For the text-containing cell, return its midpoint in (X, Y) coordinate format. 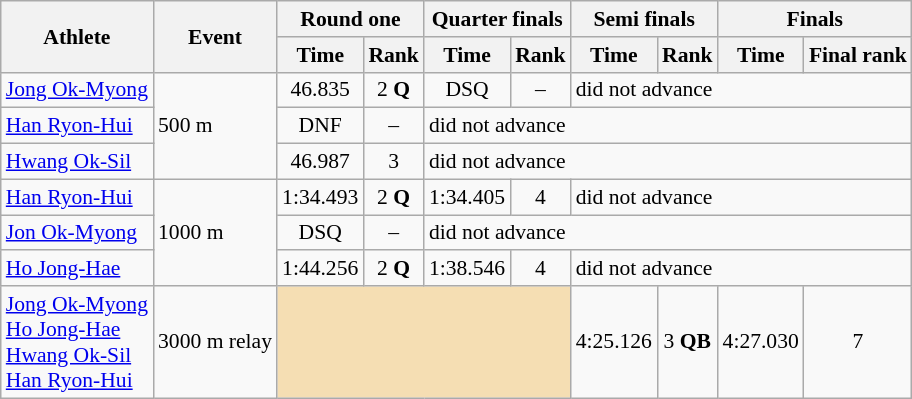
7 (858, 342)
Finals (815, 19)
Semi finals (644, 19)
Final rank (858, 55)
46.987 (320, 162)
3 QB (688, 342)
DNF (320, 126)
4:25.126 (614, 342)
Round one (350, 19)
Hwang Ok-Sil (77, 162)
500 m (215, 126)
Jong Ok-MyongHo Jong-HaeHwang Ok-SilHan Ryon-Hui (77, 342)
Quarter finals (498, 19)
Event (215, 36)
4:27.030 (761, 342)
46.835 (320, 90)
3 (394, 162)
3000 m relay (215, 342)
1000 m (215, 232)
1:44.256 (320, 269)
1:38.546 (467, 269)
Jong Ok-Myong (77, 90)
Jon Ok-Myong (77, 233)
1:34.493 (320, 197)
Athlete (77, 36)
Ho Jong-Hae (77, 269)
1:34.405 (467, 197)
